Extract the (X, Y) coordinate from the center of the cell holding the provided text.  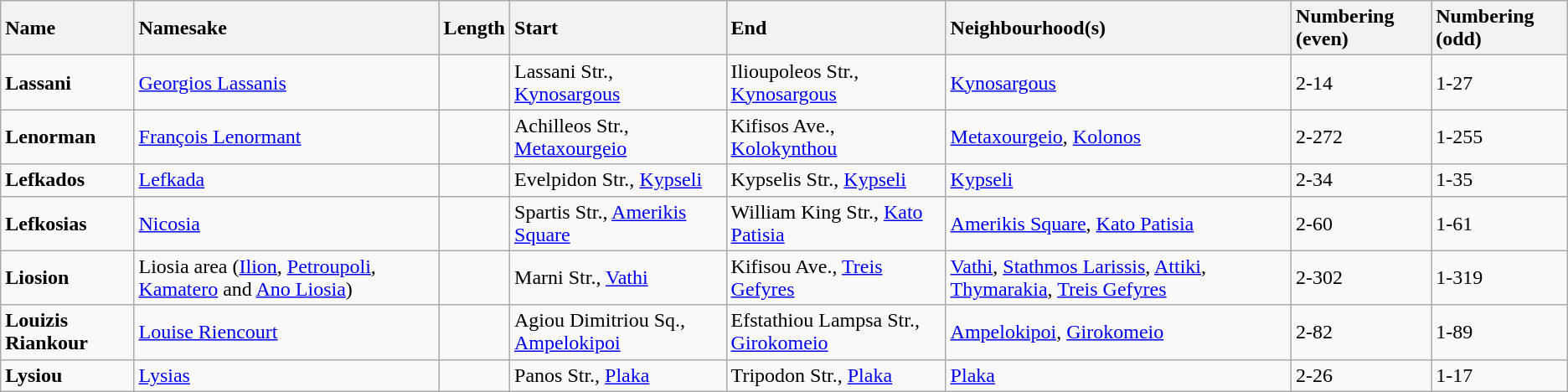
Start (618, 28)
Liosia area (Ilion, Petroupoli, Kamatero and Ano Liosia) (286, 278)
Metaxourgeio, Kolonos (1118, 137)
Ampelokipoi, Girokomeio (1118, 332)
Amerikis Square, Kato Patisia (1118, 223)
Lefkados (67, 180)
Lassani (67, 82)
Achilleos Str., Metaxourgeio (618, 137)
Lysias (286, 375)
William King Str., Kato Patisia (836, 223)
Lefkada (286, 180)
Kypseli (1118, 180)
End (836, 28)
2-26 (1362, 375)
Evelpidon Str., Kypseli (618, 180)
Lefkosias (67, 223)
1-27 (1499, 82)
Nicosia (286, 223)
Agiou Dimitriou Sq., Ampelokipoi (618, 332)
Kifisos Ave., Kolokynthou (836, 137)
2-14 (1362, 82)
Kypselis Str., Kypseli (836, 180)
Spartis Str., Amerikis Square (618, 223)
1-17 (1499, 375)
Lassani Str., Kynosargous (618, 82)
Marni Str., Vathi (618, 278)
Neighbourhood(s) (1118, 28)
2-60 (1362, 223)
1-319 (1499, 278)
Ilioupoleos Str., Kynosargous (836, 82)
Numbering (even) (1362, 28)
Numbering (odd) (1499, 28)
Lenorman (67, 137)
François Lenormant (286, 137)
Louizis Riankour (67, 332)
1-255 (1499, 137)
Lysiou (67, 375)
Length (474, 28)
Name (67, 28)
2-82 (1362, 332)
Tripodon Str., Plaka (836, 375)
Kynosargous (1118, 82)
Vathi, Stathmos Larissis, Attiki, Thymarakia, Treis Gefyres (1118, 278)
Louise Riencourt (286, 332)
Namesake (286, 28)
Plaka (1118, 375)
1-35 (1499, 180)
1-89 (1499, 332)
Panos Str., Plaka (618, 375)
2-302 (1362, 278)
1-61 (1499, 223)
2-272 (1362, 137)
Efstathiou Lampsa Str., Girokomeio (836, 332)
Kifisou Ave., Treis Gefyres (836, 278)
2-34 (1362, 180)
Liosion (67, 278)
Georgios Lassanis (286, 82)
